Detect which cell encompasses the target text, then output its [X, Y] center coordinate. 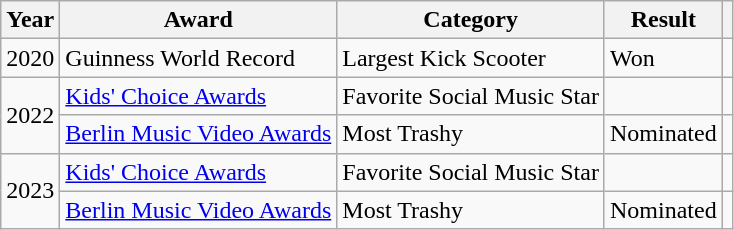
Award [198, 20]
2022 [30, 115]
Won [663, 58]
2020 [30, 58]
Category [471, 20]
Result [663, 20]
Guinness World Record [198, 58]
Largest Kick Scooter [471, 58]
Year [30, 20]
2023 [30, 191]
